Extract the (X, Y) coordinate from the center of the cell holding the provided text.  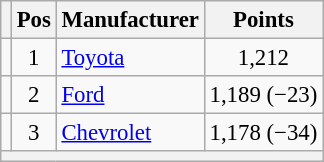
1,178 (−34) (263, 133)
2 (34, 95)
Chevrolet (130, 133)
Ford (130, 95)
Manufacturer (130, 20)
1,212 (263, 58)
1,189 (−23) (263, 95)
Pos (34, 20)
3 (34, 133)
Toyota (130, 58)
Points (263, 20)
1 (34, 58)
